For the text-containing cell, return its midpoint in [x, y] coordinate format. 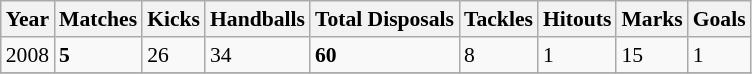
Year [28, 19]
26 [174, 55]
Handballs [258, 19]
Tackles [498, 19]
60 [384, 55]
Marks [652, 19]
Total Disposals [384, 19]
34 [258, 55]
Matches [98, 19]
15 [652, 55]
Hitouts [577, 19]
2008 [28, 55]
5 [98, 55]
8 [498, 55]
Goals [720, 19]
Kicks [174, 19]
